Return the (X, Y) coordinate for the center point of the cell that contains the specified text.  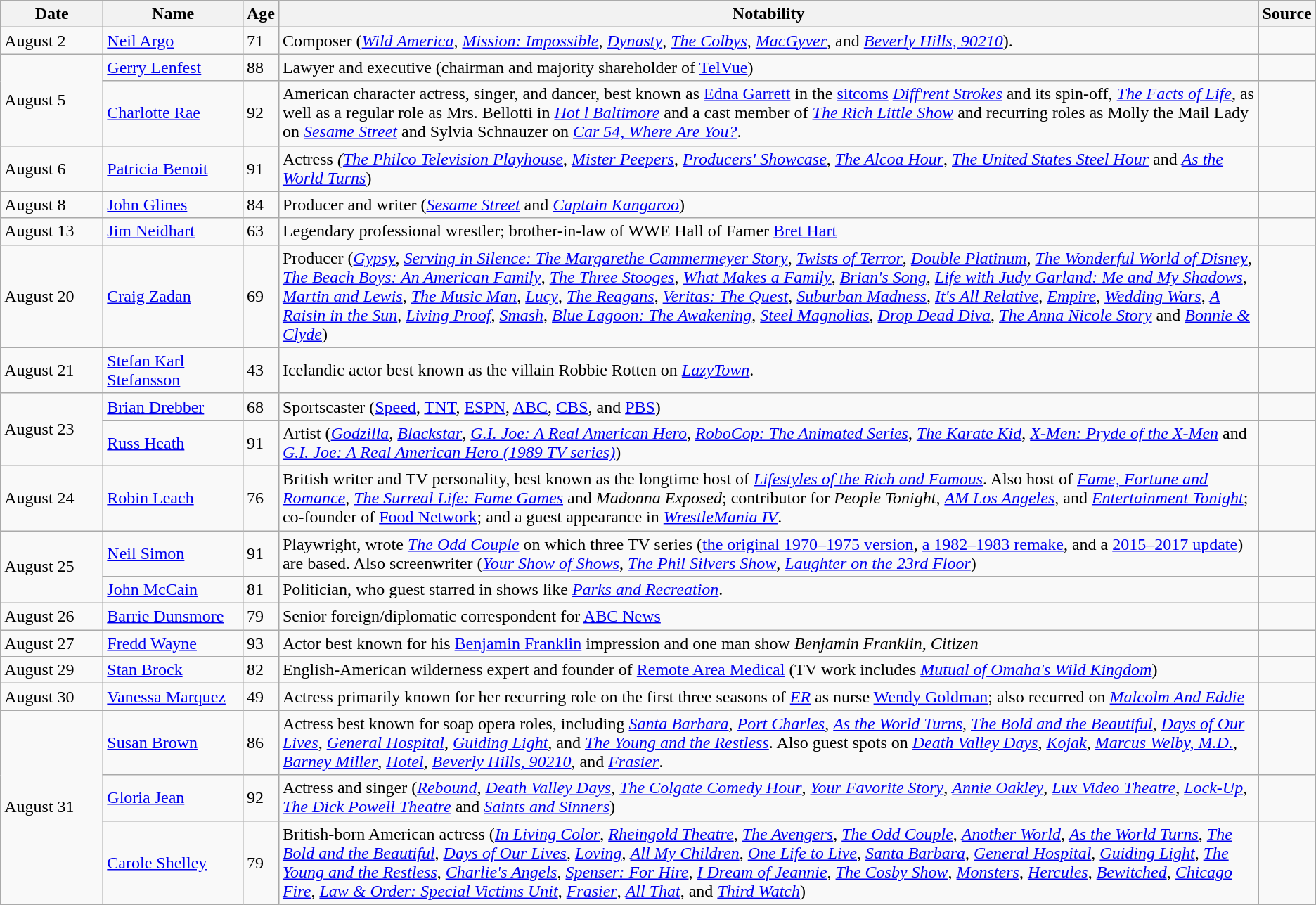
Brian Drebber (173, 406)
August 27 (52, 643)
Lawyer and executive (chairman and majority shareholder of TelVue) (768, 68)
August 8 (52, 205)
Russ Heath (173, 443)
Producer and writer (Sesame Street and Captain Kangaroo) (768, 205)
82 (260, 670)
Gerry Lenfest (173, 68)
August 30 (52, 697)
August 31 (52, 807)
63 (260, 231)
Barrie Dunsmore (173, 617)
Actress (The Philco Television Playhouse, Mister Peepers, Producers' Showcase, The Alcoa Hour, The United States Steel Hour and As the World Turns) (768, 169)
Actress primarily known for her recurring role on the first three seasons of ER as nurse Wendy Goldman; also recurred on Malcolm And Eddie (768, 697)
Neil Simon (173, 553)
43 (260, 370)
Susan Brown (173, 743)
84 (260, 205)
August 2 (52, 41)
August 24 (52, 498)
Charlotte Rae (173, 113)
August 21 (52, 370)
Politician, who guest starred in shows like Parks and Recreation. (768, 590)
Sportscaster (Speed, TNT, ESPN, ABC, CBS, and PBS) (768, 406)
Robin Leach (173, 498)
Carole Shelley (173, 862)
Composer (Wild America, Mission: Impossible, Dynasty, The Colbys, MacGyver, and Beverly Hills, 90210). (768, 41)
Stefan Karl Stefansson (173, 370)
Stan Brock (173, 670)
Gloria Jean (173, 797)
Source (1286, 14)
88 (260, 68)
76 (260, 498)
Senior foreign/diplomatic correspondent for ABC News (768, 617)
Name (173, 14)
49 (260, 697)
Actor best known for his Benjamin Franklin impression and one man show Benjamin Franklin, Citizen (768, 643)
August 23 (52, 429)
Vanessa Marquez (173, 697)
81 (260, 590)
Age (260, 14)
Legendary professional wrestler; brother-in-law of WWE Hall of Famer Bret Hart (768, 231)
August 26 (52, 617)
93 (260, 643)
August 29 (52, 670)
71 (260, 41)
Date (52, 14)
Fredd Wayne (173, 643)
August 13 (52, 231)
Craig Zadan (173, 296)
John Glines (173, 205)
Neil Argo (173, 41)
69 (260, 296)
August 25 (52, 567)
Icelandic actor best known as the villain Robbie Rotten on LazyTown. (768, 370)
John McCain (173, 590)
68 (260, 406)
86 (260, 743)
August 20 (52, 296)
August 6 (52, 169)
Notability (768, 14)
August 5 (52, 100)
English-American wilderness expert and founder of Remote Area Medical (TV work includes Mutual of Omaha's Wild Kingdom) (768, 670)
Jim Neidhart (173, 231)
Patricia Benoit (173, 169)
